For the text-containing cell, return its midpoint in (X, Y) coordinate format. 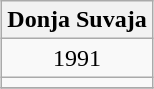
Donja Suvaja (77, 20)
1991 (77, 58)
